Extract the (X, Y) coordinate from the center of the cell holding the provided text.  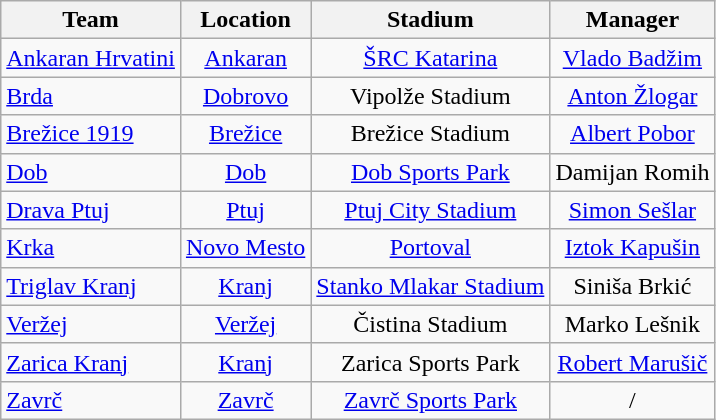
Ptuj City Stadium (430, 210)
Zavrč Sports Park (430, 400)
Simon Sešlar (632, 210)
Dob Sports Park (430, 172)
Zarica Sports Park (430, 362)
Siniša Brkić (632, 286)
Ankaran Hrvatini (91, 58)
Brežice Stadium (430, 134)
Ankaran (245, 58)
Anton Žlogar (632, 96)
Stanko Mlakar Stadium (430, 286)
Vlado Badžim (632, 58)
Portoval (430, 248)
Iztok Kapušin (632, 248)
Novo Mesto (245, 248)
Team (91, 20)
Vipolže Stadium (430, 96)
/ (632, 400)
Drava Ptuj (91, 210)
Stadium (430, 20)
Brda (91, 96)
Ptuj (245, 210)
ŠRC Katarina (430, 58)
Marko Lešnik (632, 324)
Dobrovo (245, 96)
Triglav Kranj (91, 286)
Manager (632, 20)
Albert Pobor (632, 134)
Robert Marušič (632, 362)
Location (245, 20)
Krka (91, 248)
Brežice (245, 134)
Brežice 1919 (91, 134)
Zarica Kranj (91, 362)
Čistina Stadium (430, 324)
Damijan Romih (632, 172)
